Capture the cell that displays the provided text and extract its (x, y) central coordinate. 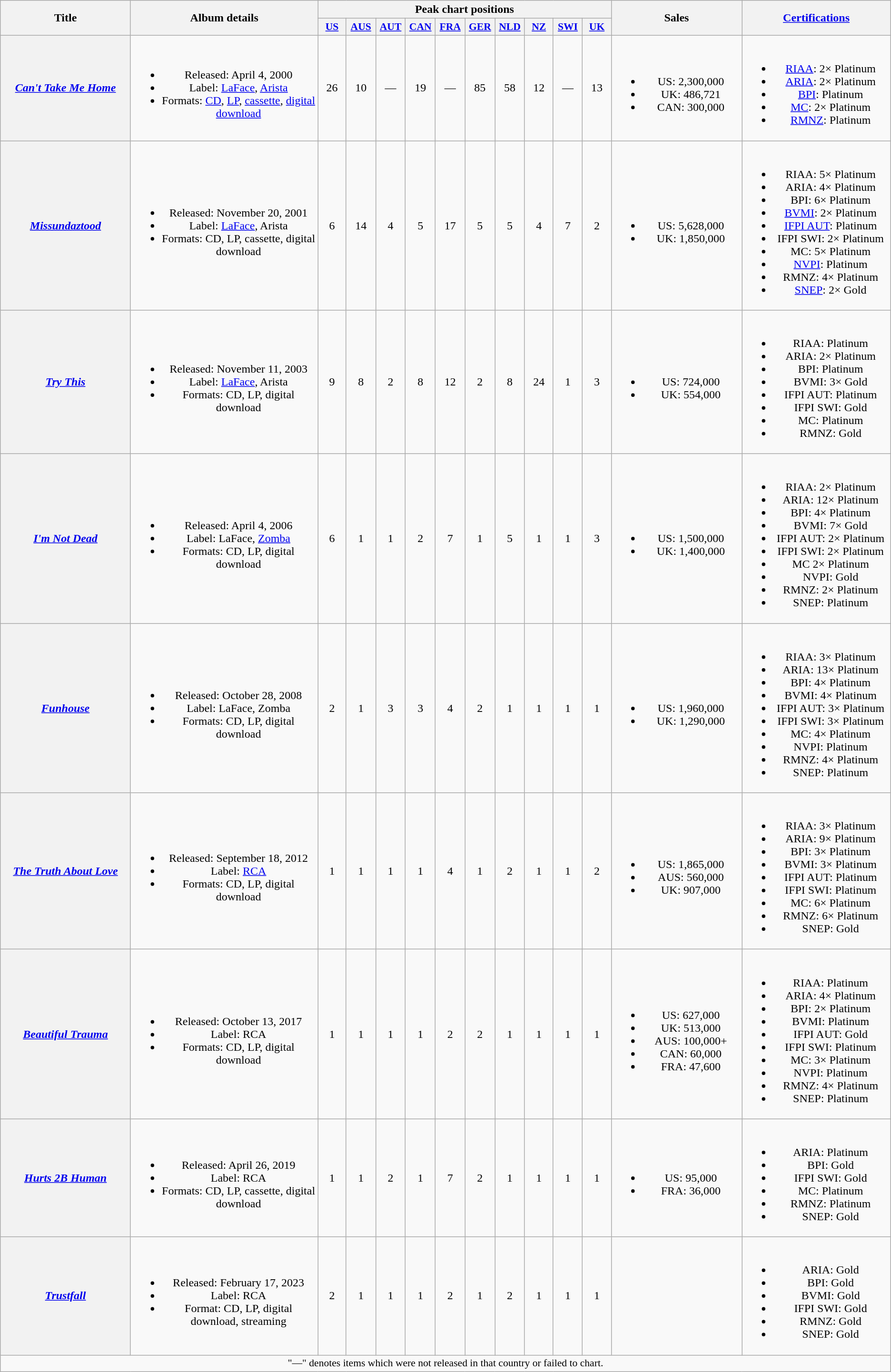
I'm Not Dead (66, 539)
Released: April 4, 2000Label: LaFace, AristaFormats: CD, LP, cassette, digital download (224, 88)
Hurts 2B Human (66, 1178)
AUS (361, 27)
Certifications (816, 18)
NLD (510, 27)
Peak chart positions (465, 10)
Released: April 4, 2006Label: LaFace, ZombaFormats: CD, LP, digital download (224, 539)
17 (450, 226)
Missundaztood (66, 226)
US: 95,000FRA: 36,000 (677, 1178)
US: 1,500,000UK: 1,400,000 (677, 539)
US: 1,960,000UK: 1,290,000 (677, 708)
RIAA: 3× PlatinumARIA: 9× PlatinumBPI: 3× PlatinumBVMI: 3× PlatinumIFPI AUT: PlatinumIFPI SWI: PlatinumMC: 6× PlatinumRMNZ: 6× PlatinumSNEP: Gold (816, 871)
Trustfall (66, 1296)
Released: April 26, 2019Label: RCAFormats: CD, LP, cassette, digital download (224, 1178)
Released: November 11, 2003Label: LaFace, AristaFormats: CD, LP, digital download (224, 382)
US: 1,865,000AUS: 560,000UK: 907,000 (677, 871)
ARIA: GoldBPI: GoldBVMI: GoldIFPI SWI: GoldRMNZ: GoldSNEP: Gold (816, 1296)
US: 724,000UK: 554,000 (677, 382)
26 (332, 88)
Released: November 20, 2001Label: LaFace, AristaFormats: CD, LP, cassette, digital download (224, 226)
10 (361, 88)
RIAA: PlatinumARIA: 2× PlatinumBPI: PlatinumBVMI: 3× GoldIFPI AUT: PlatinumIFPI SWI: GoldMC: PlatinumRMNZ: Gold (816, 382)
NZ (539, 27)
SWI (568, 27)
Beautiful Trauma (66, 1034)
US: 5,628,000UK: 1,850,000 (677, 226)
Released: October 28, 2008Label: LaFace, ZombaFormats: CD, LP, digital download (224, 708)
Album details (224, 18)
US (332, 27)
58 (510, 88)
19 (421, 88)
The Truth About Love (66, 871)
Title (66, 18)
"—" denotes items which were not released in that country or failed to chart. (445, 1363)
US: 627,000UK: 513,000AUS: 100,000+CAN: 60,000FRA: 47,600 (677, 1034)
RIAA: 2× PlatinumARIA: 2× PlatinumBPI: PlatinumMC: 2× PlatinumRMNZ: Platinum (816, 88)
UK (597, 27)
14 (361, 226)
Released: February 17, 2023Label: RCAFormat: CD, LP, digital download, streaming (224, 1296)
CAN (421, 27)
FRA (450, 27)
AUT (390, 27)
9 (332, 382)
Released: October 13, 2017Label: RCAFormats: CD, LP, digital download (224, 1034)
US: 2,300,000UK: 486,721CAN: 300,000 (677, 88)
13 (597, 88)
Released: September 18, 2012Label: RCAFormats: CD, LP, digital download (224, 871)
Funhouse (66, 708)
Sales (677, 18)
85 (480, 88)
24 (539, 382)
GER (480, 27)
ARIA: PlatinumBPI: GoldIFPI SWI: GoldMC: PlatinumRMNZ: PlatinumSNEP: Gold (816, 1178)
Try This (66, 382)
Can't Take Me Home (66, 88)
